Find where the given text appears and provide that cell's center as [x, y] coordinate. 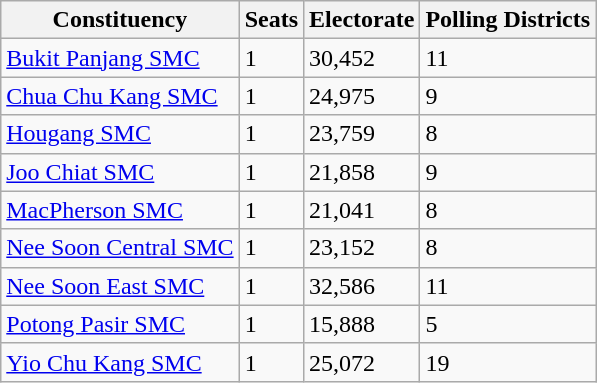
Nee Soon Central SMC [120, 248]
Potong Pasir SMC [120, 324]
Nee Soon East SMC [120, 286]
Bukit Panjang SMC [120, 58]
Hougang SMC [120, 134]
MacPherson SMC [120, 210]
30,452 [362, 58]
Joo Chiat SMC [120, 172]
21,858 [362, 172]
Yio Chu Kang SMC [120, 362]
5 [508, 324]
21,041 [362, 210]
23,759 [362, 134]
Electorate [362, 20]
Chua Chu Kang SMC [120, 96]
24,975 [362, 96]
Polling Districts [508, 20]
25,072 [362, 362]
Constituency [120, 20]
23,152 [362, 248]
32,586 [362, 286]
Seats [271, 20]
15,888 [362, 324]
19 [508, 362]
